Detect which cell encompasses the target text, then output its [x, y] center coordinate. 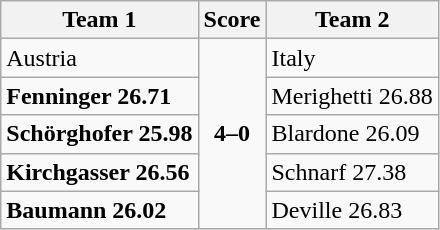
Austria [100, 58]
Score [232, 20]
Kirchgasser 26.56 [100, 172]
4–0 [232, 134]
Team 1 [100, 20]
Baumann 26.02 [100, 210]
Team 2 [352, 20]
Fenninger 26.71 [100, 96]
Italy [352, 58]
Merighetti 26.88 [352, 96]
Schörghofer 25.98 [100, 134]
Blardone 26.09 [352, 134]
Schnarf 27.38 [352, 172]
Deville 26.83 [352, 210]
